Return (x, y) of the center of cell containing provided text 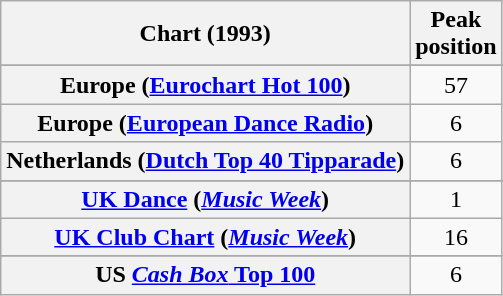
1 (456, 199)
Peakposition (456, 34)
UK Club Chart (Music Week) (206, 237)
16 (456, 237)
57 (456, 85)
Europe (European Dance Radio) (206, 123)
Europe (Eurochart Hot 100) (206, 85)
Netherlands (Dutch Top 40 Tipparade) (206, 161)
UK Dance (Music Week) (206, 199)
US Cash Box Top 100 (206, 275)
Chart (1993) (206, 34)
